Provide the (x, y) coordinate of the cell's center where the given text is located.  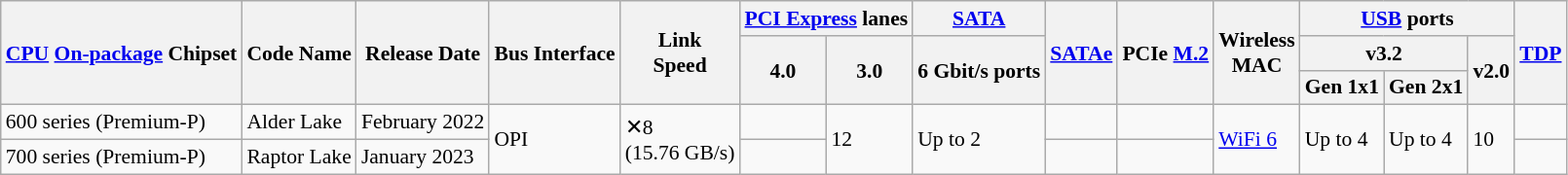
v3.2 (1385, 53)
12 (869, 140)
WiFi 6 (1256, 140)
✕8(15.76 GB/s) (680, 140)
PCI Express lanes (827, 18)
10 (1491, 140)
4.0 (783, 70)
3.0 (869, 70)
PCIe M.2 (1165, 52)
Alder Lake (298, 122)
CPU On-package Chipset (122, 52)
LinkSpeed (680, 52)
January 2023 (423, 157)
Gen 1x1 (1342, 87)
WirelessMAC (1256, 52)
SATA (979, 18)
Raptor Lake (298, 157)
Code Name (298, 52)
SATAe (1081, 52)
v2.0 (1491, 70)
Gen 2x1 (1426, 87)
February 2022 (423, 122)
Release Date (423, 52)
700 series (Premium-P) (122, 157)
Up to 2 (979, 140)
6 Gbit/s ports (979, 70)
OPI (554, 140)
600 series (Premium-P) (122, 122)
USB ports (1407, 18)
Bus Interface (554, 52)
TDP (1541, 52)
